Find where the given text appears and provide that cell's center as [x, y] coordinate. 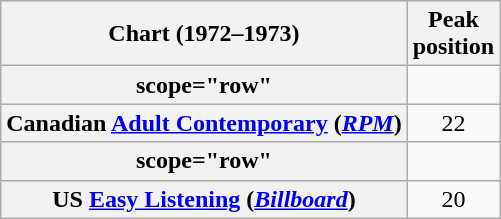
US Easy Listening (Billboard) [204, 199]
20 [453, 199]
22 [453, 123]
Chart (1972–1973) [204, 34]
Peakposition [453, 34]
Canadian Adult Contemporary (RPM) [204, 123]
